Return the (X, Y) coordinate for the center point of the cell that contains the specified text.  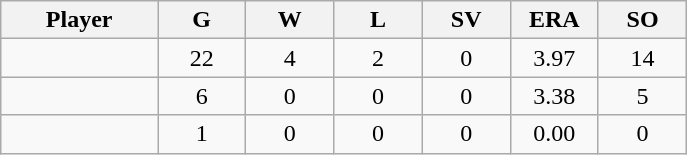
4 (290, 58)
2 (378, 58)
3.38 (554, 96)
SV (466, 20)
22 (202, 58)
1 (202, 134)
SO (642, 20)
Player (80, 20)
14 (642, 58)
G (202, 20)
W (290, 20)
5 (642, 96)
3.97 (554, 58)
0.00 (554, 134)
ERA (554, 20)
L (378, 20)
6 (202, 96)
